Pinpoint the cell where the given text exists, returning its [x, y] midpoint coordinate. 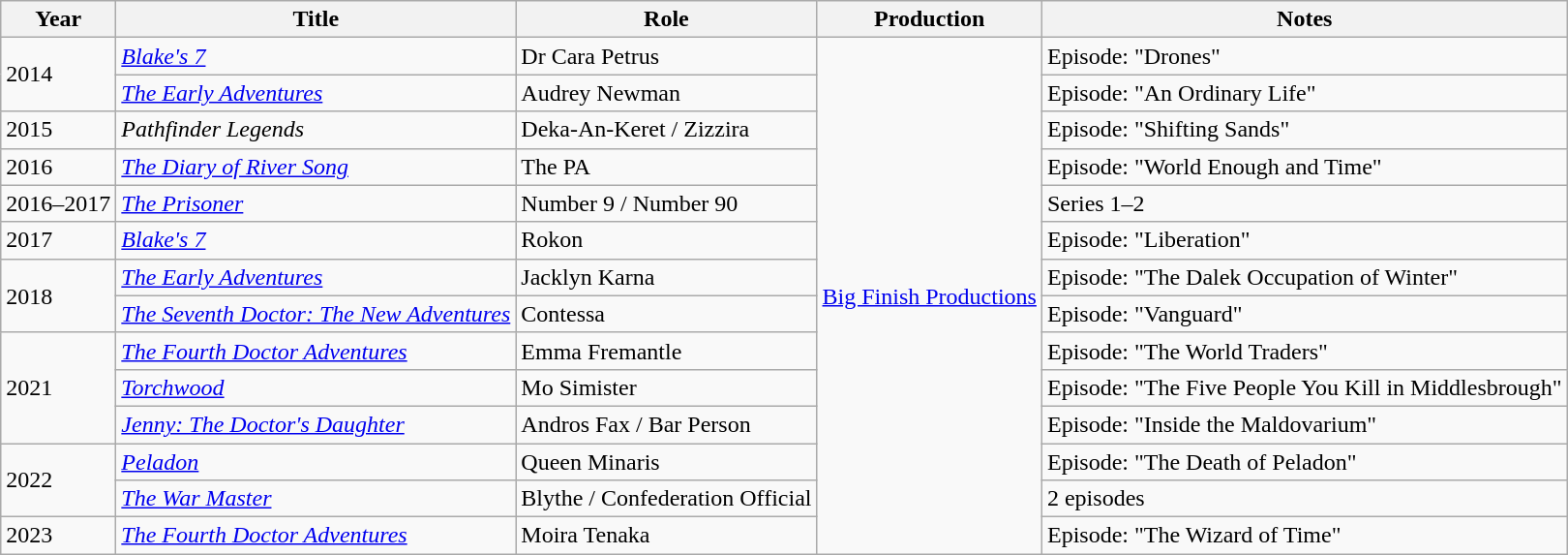
The Seventh Doctor: The New Adventures [316, 314]
Episode: "Drones" [1305, 56]
The Prisoner [316, 203]
Pathfinder Legends [316, 130]
2 episodes [1305, 499]
Episode: "Liberation" [1305, 240]
Episode: "Shifting Sands" [1305, 130]
Episode: "The Dalek Occupation of Winter" [1305, 277]
Mo Simister [666, 387]
2016–2017 [58, 203]
Episode: "The Death of Peladon" [1305, 462]
The Diary of River Song [316, 167]
Notes [1305, 19]
2014 [58, 75]
Role [666, 19]
Year [58, 19]
Jenny: The Doctor's Daughter [316, 424]
2022 [58, 480]
Torchwood [316, 387]
2015 [58, 130]
Peladon [316, 462]
Queen Minaris [666, 462]
Deka-An-Keret / Zizzira [666, 130]
The War Master [316, 499]
Emma Fremantle [666, 351]
Moira Tenaka [666, 536]
2017 [58, 240]
2018 [58, 295]
2021 [58, 387]
Jacklyn Karna [666, 277]
Title [316, 19]
Episode: "An Ordinary Life" [1305, 93]
Episode: "Inside the Maldovarium" [1305, 424]
Big Finish Productions [929, 296]
Episode: "The Wizard of Time" [1305, 536]
Number 9 / Number 90 [666, 203]
2023 [58, 536]
Rokon [666, 240]
Production [929, 19]
Series 1–2 [1305, 203]
Episode: "Vanguard" [1305, 314]
The PA [666, 167]
Episode: "World Enough and Time" [1305, 167]
Audrey Newman [666, 93]
Episode: "The World Traders" [1305, 351]
Dr Cara Petrus [666, 56]
Blythe / Confederation Official [666, 499]
Episode: "The Five People You Kill in Middlesbrough" [1305, 387]
Andros Fax / Bar Person [666, 424]
Contessa [666, 314]
2016 [58, 167]
